Search for the cell housing the specified text and yield its [X, Y] center coordinate. 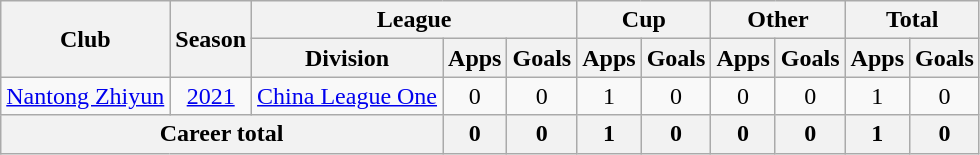
League [414, 20]
Cup [644, 20]
Club [86, 39]
Nantong Zhiyun [86, 96]
Total [912, 20]
Other [778, 20]
Season [211, 39]
Division [348, 58]
Career total [222, 134]
China League One [348, 96]
2021 [211, 96]
